Return [x, y] of the center of cell containing provided text 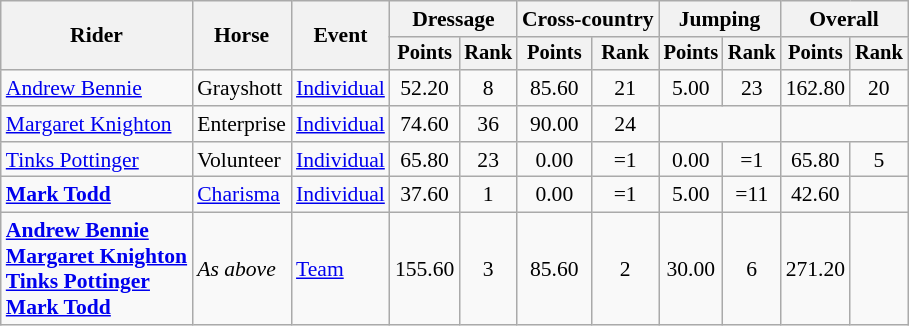
Dressage [454, 19]
Charisma [242, 195]
Enterprise [242, 124]
Grayshott [242, 88]
37.60 [424, 195]
6 [752, 269]
42.60 [816, 195]
155.60 [424, 269]
Jumping [720, 19]
Mark Todd [96, 195]
Andrew BennieMargaret KnightonTinks PottingerMark Todd [96, 269]
Cross-country [588, 19]
90.00 [554, 124]
2 [626, 269]
Event [340, 36]
As above [242, 269]
Team [340, 269]
1 [488, 195]
8 [488, 88]
52.20 [424, 88]
Margaret Knighton [96, 124]
Overall [844, 19]
Andrew Bennie [96, 88]
=11 [752, 195]
3 [488, 269]
Horse [242, 36]
21 [626, 88]
271.20 [816, 269]
Tinks Pottinger [96, 160]
5 [879, 160]
162.80 [816, 88]
36 [488, 124]
30.00 [691, 269]
Volunteer [242, 160]
24 [626, 124]
20 [879, 88]
Rider [96, 36]
74.60 [424, 124]
